Output the (X, Y) coordinate of the center of the cell containing the given text.  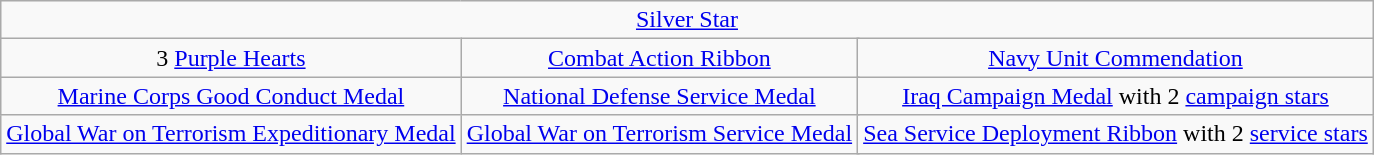
National Defense Service Medal (659, 96)
Combat Action Ribbon (659, 58)
3 Purple Hearts (231, 58)
Sea Service Deployment Ribbon with 2 service stars (1116, 134)
Iraq Campaign Medal with 2 campaign stars (1116, 96)
Global War on Terrorism Expeditionary Medal (231, 134)
Silver Star (688, 20)
Global War on Terrorism Service Medal (659, 134)
Marine Corps Good Conduct Medal (231, 96)
Navy Unit Commendation (1116, 58)
